From the cell containing the given text, extract its center point as (X, Y) coordinate. 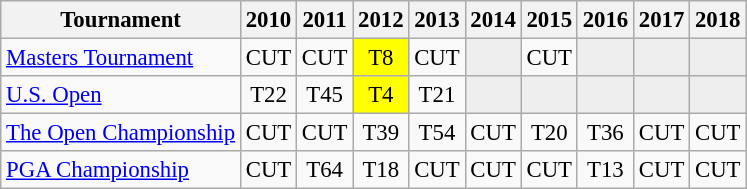
2014 (493, 20)
2010 (268, 20)
2013 (437, 20)
2017 (661, 20)
T64 (325, 170)
Tournament (121, 20)
Masters Tournament (121, 58)
2015 (549, 20)
T54 (437, 133)
The Open Championship (121, 133)
PGA Championship (121, 170)
T45 (325, 95)
T18 (381, 170)
T20 (549, 133)
2016 (605, 20)
2018 (718, 20)
T4 (381, 95)
T13 (605, 170)
2011 (325, 20)
T21 (437, 95)
T8 (381, 58)
T36 (605, 133)
T39 (381, 133)
U.S. Open (121, 95)
T22 (268, 95)
2012 (381, 20)
